Search for the cell housing the specified text and yield its [x, y] center coordinate. 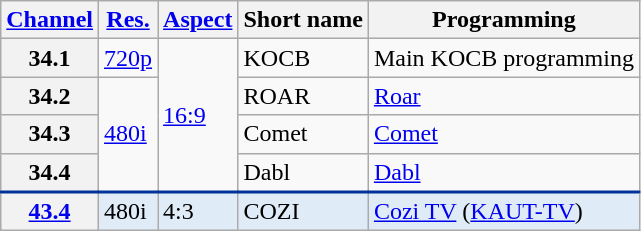
Roar [504, 96]
Short name [303, 20]
34.2 [50, 96]
ROAR [303, 96]
KOCB [303, 58]
34.1 [50, 58]
Cozi TV (KAUT-TV) [504, 212]
Aspect [198, 20]
16:9 [198, 116]
Channel [50, 20]
4:3 [198, 212]
Programming [504, 20]
34.3 [50, 134]
Res. [128, 20]
720p [128, 58]
Main KOCB programming [504, 58]
34.4 [50, 172]
43.4 [50, 212]
COZI [303, 212]
